For the text-containing cell, return its midpoint in (X, Y) coordinate format. 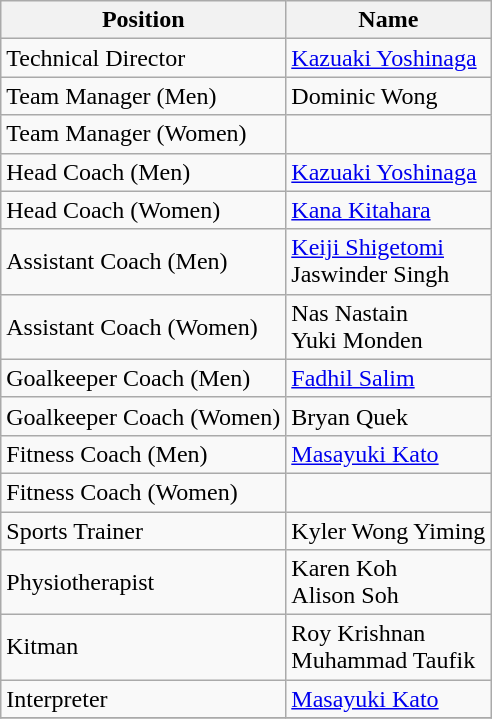
Head Coach (Women) (144, 210)
Interpreter (144, 699)
Team Manager (Men) (144, 96)
Goalkeeper Coach (Men) (144, 378)
Nas Nastain Yuki Monden (388, 326)
Bryan Quek (388, 416)
Assistant Coach (Men) (144, 262)
Fadhil Salim (388, 378)
Assistant Coach (Women) (144, 326)
Position (144, 20)
Head Coach (Men) (144, 172)
Fitness Coach (Men) (144, 454)
Dominic Wong (388, 96)
Karen Koh Alison Soh (388, 582)
Team Manager (Women) (144, 134)
Kitman (144, 648)
Roy Krishnan Muhammad Taufik (388, 648)
Sports Trainer (144, 531)
Kyler Wong Yiming (388, 531)
Keiji Shigetomi Jaswinder Singh (388, 262)
Name (388, 20)
Goalkeeper Coach (Women) (144, 416)
Technical Director (144, 58)
Physiotherapist (144, 582)
Fitness Coach (Women) (144, 492)
Kana Kitahara (388, 210)
